Scan for the cell matching the given text and deliver its [x, y] coordinate at center. 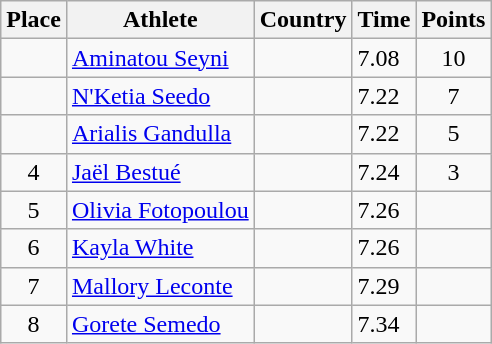
Olivia Fotopoulou [160, 210]
10 [454, 58]
7.34 [384, 324]
4 [34, 172]
Aminatou Seyni [160, 58]
7.29 [384, 286]
Place [34, 20]
Jaël Bestué [160, 172]
Arialis Gandulla [160, 134]
N'Ketia Seedo [160, 96]
3 [454, 172]
Gorete Semedo [160, 324]
7.08 [384, 58]
Athlete [160, 20]
7.24 [384, 172]
Mallory Leconte [160, 286]
Country [303, 20]
Kayla White [160, 248]
8 [34, 324]
Points [454, 20]
Time [384, 20]
6 [34, 248]
